Find where the given text appears and provide that cell's center as [x, y] coordinate. 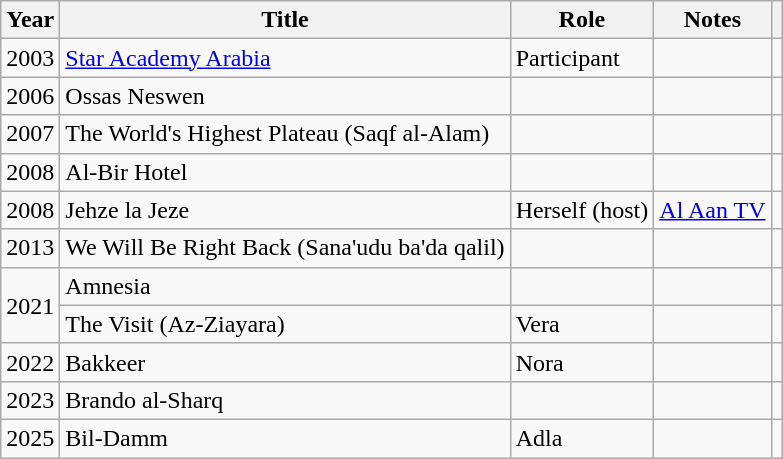
Star Academy Arabia [285, 58]
The Visit (Az-Ziayara) [285, 324]
2021 [30, 305]
2022 [30, 362]
Participant [582, 58]
Al Aan TV [712, 210]
Ossas Neswen [285, 96]
2023 [30, 400]
Jehze la Jeze [285, 210]
Amnesia [285, 286]
Adla [582, 438]
Bil-Damm [285, 438]
Brando al-Sharq [285, 400]
2013 [30, 248]
Vera [582, 324]
We Will Be Right Back (Sana'udu ba'da qalil) [285, 248]
2006 [30, 96]
2025 [30, 438]
Nora [582, 362]
2007 [30, 134]
Bakkeer [285, 362]
2003 [30, 58]
Year [30, 20]
The World's Highest Plateau (Saqf al-Alam) [285, 134]
Herself (host) [582, 210]
Role [582, 20]
Title [285, 20]
Al-Bir Hotel [285, 172]
Notes [712, 20]
